Return [x, y] of the center of cell containing provided text 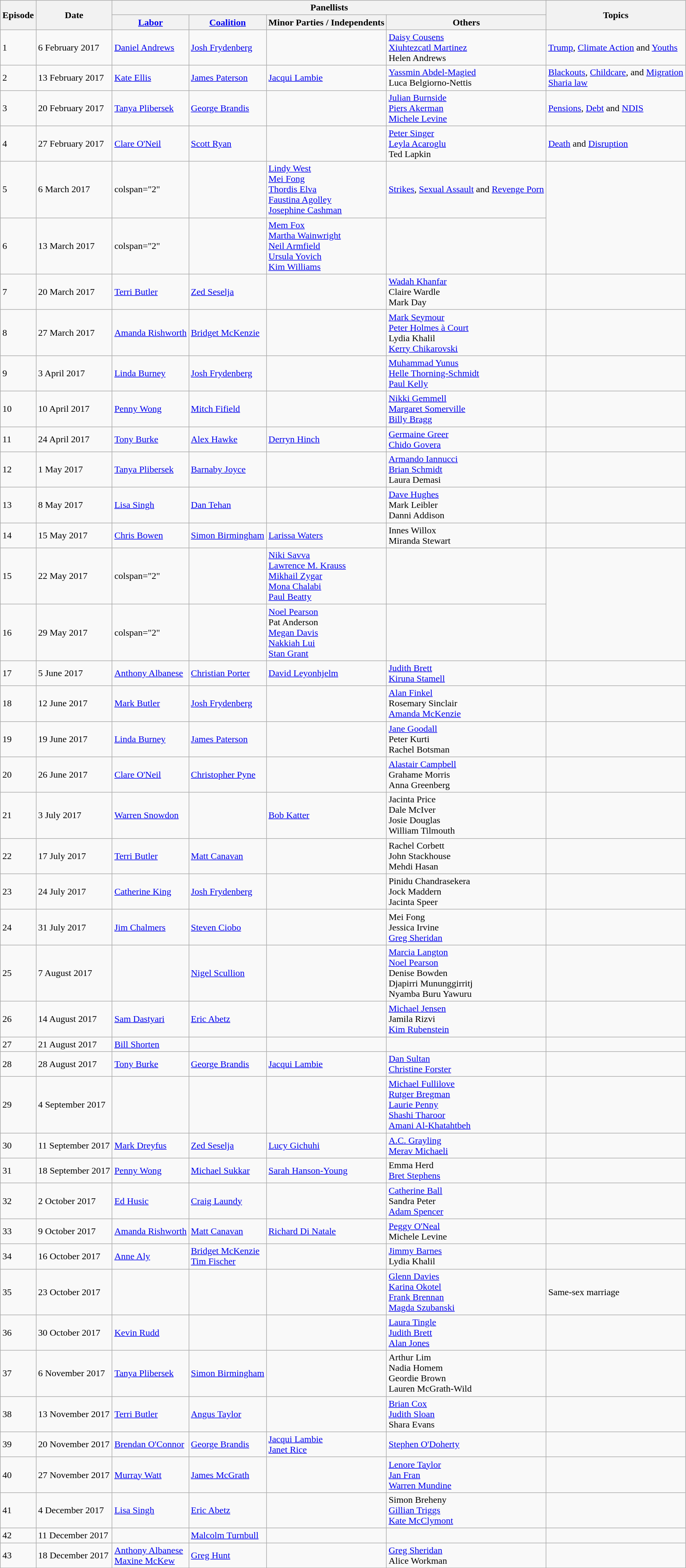
21 August 2017 [74, 1044]
14 [18, 536]
Topics [616, 15]
Derryn Hinch [326, 439]
7 [18, 292]
Bill Shorten [150, 1044]
15 May 2017 [74, 536]
Jacinta PriceDale McIverJosie DouglasWilliam Tilmouth [466, 815]
Pinidu ChandrasekeraJock MaddernJacinta Speer [466, 891]
21 [18, 815]
23 October 2017 [74, 1292]
Lindy WestMei FongThordis ElvaFaustina AgolleyJosephine Cashman [326, 189]
Arthur LimNadia HomemGeordie BrownLauren McGrath-Wild [466, 1373]
40 [18, 1475]
Others [466, 22]
1 [18, 47]
Chris Bowen [150, 536]
Scott Ryan [228, 144]
Greg SheridanAlice Workman [466, 1555]
Niki SavvaLawrence M. KraussMikhail ZygarMona ChalabiPaul Beatty [326, 576]
24 April 2017 [74, 439]
Glenn DaviesKarina OkotelFrank BrennanMagda Szubanski [466, 1292]
Peter SingerLeyla AcarogluTed Lapkin [466, 144]
Panellists [329, 8]
16 [18, 633]
11 [18, 439]
20 March 2017 [74, 292]
22 May 2017 [74, 576]
Catherine King [150, 891]
Labor [150, 22]
3 [18, 108]
Brendan O'Connor [150, 1444]
Daisy CousensXiuhtezcatl MartinezHelen Andrews [466, 47]
A.C. GraylingMerav Michaeli [466, 1145]
Same-sex marriage [616, 1292]
Simon BrehenyGillian TriggsKate McClymont [466, 1510]
Rachel CorbettJohn StackhouseMehdi Hasan [466, 856]
Ed Husic [150, 1201]
34 [18, 1257]
Jacqui LambieJanet Rice [326, 1444]
28 August 2017 [74, 1064]
Yassmin Abdel-MagiedLuca Belgiorno-Nettis [466, 78]
38 [18, 1414]
16 October 2017 [74, 1257]
3 July 2017 [74, 815]
Anthony AlbaneseMaxine McKew [150, 1555]
13 February 2017 [74, 78]
10 April 2017 [74, 409]
Germaine GreerChido Govera [466, 439]
Laura TingleJudith BrettAlan Jones [466, 1333]
37 [18, 1373]
Armando IannucciBrian SchmidtLaura Demasi [466, 470]
22 [18, 856]
Wadah KhanfarClaire WardleMark Day [466, 292]
Angus Taylor [228, 1414]
19 June 2017 [74, 739]
David Leyonhjelm [326, 673]
8 [18, 333]
Christopher Pyne [228, 775]
Lucy Gichuhi [326, 1145]
31 July 2017 [74, 927]
30 October 2017 [74, 1333]
6 February 2017 [74, 47]
Alastair CampbellGrahame MorrisAnna Greenberg [466, 775]
Dan Tehan [228, 505]
4 September 2017 [74, 1105]
Murray Watt [150, 1475]
Sarah Hanson-Young [326, 1171]
17 [18, 673]
Minor Parties / Independents [326, 22]
Mark Dreyfus [150, 1145]
4 December 2017 [74, 1510]
Dave HughesMark LeiblerDanni Addison [466, 505]
35 [18, 1292]
Steven Ciobo [228, 927]
Muhammad YunusHelle Thorning-SchmidtPaul Kelly [466, 373]
26 June 2017 [74, 775]
6 March 2017 [74, 189]
20 February 2017 [74, 108]
Trump, Climate Action and Youths [616, 47]
Greg Hunt [228, 1555]
Alex Hawke [228, 439]
1 May 2017 [74, 470]
2 October 2017 [74, 1201]
Mitch Fifield [228, 409]
Mem FoxMartha WainwrightNeil ArmfieldUrsula YovichKim Williams [326, 246]
43 [18, 1555]
Barnaby Joyce [228, 470]
Christian Porter [228, 673]
31 [18, 1171]
5 June 2017 [74, 673]
Kate Ellis [150, 78]
Bridget McKenzie [228, 333]
Mark SeymourPeter Holmes à CourtLydia KhalilKerry Chikarovski [466, 333]
Malcolm Turnbull [228, 1535]
26 [18, 1019]
24 July 2017 [74, 891]
20 November 2017 [74, 1444]
Mei FongJessica IrvineGreg Sheridan [466, 927]
Jim Chalmers [150, 927]
Death and Disruption [616, 144]
12 June 2017 [74, 704]
Anthony Albanese [150, 673]
2 [18, 78]
Michael JensenJamila RizviKim Rubenstein [466, 1019]
Lenore TaylorJan FranWarren Mundine [466, 1475]
Pensions, Debt and NDIS [616, 108]
18 [18, 704]
24 [18, 927]
Bob Katter [326, 815]
Richard Di Natale [326, 1231]
Noel PearsonPat AndersonMegan DavisNakkiah LuiStan Grant [326, 633]
Stephen O'Doherty [466, 1444]
4 [18, 144]
9 October 2017 [74, 1231]
5 [18, 189]
Strikes, Sexual Assault and Revenge Porn [466, 189]
19 [18, 739]
13 March 2017 [74, 246]
Julian BurnsidePiers AkermanMichele Levine [466, 108]
15 [18, 576]
3 April 2017 [74, 373]
James McGrath [228, 1475]
Alan FinkelRosemary SinclairAmanda McKenzie [466, 704]
32 [18, 1201]
27 March 2017 [74, 333]
6 [18, 246]
Brian CoxJudith SloanShara Evans [466, 1414]
18 December 2017 [74, 1555]
10 [18, 409]
42 [18, 1535]
Warren Snowdon [150, 815]
Marcia LangtonNoel PearsonDenise BowdenDjapirri MununggirritjNyamba Buru Yawuru [466, 973]
41 [18, 1510]
Mark Butler [150, 704]
8 May 2017 [74, 505]
Blackouts, Childcare, and MigrationSharia law [616, 78]
Larissa Waters [326, 536]
Judith BrettKiruna Stamell [466, 673]
18 September 2017 [74, 1171]
14 August 2017 [74, 1019]
Bridget McKenzieTim Fischer [228, 1257]
29 May 2017 [74, 633]
Jimmy BarnesLydia Khalil [466, 1257]
9 [18, 373]
23 [18, 891]
25 [18, 973]
12 [18, 470]
Innes WilloxMiranda Stewart [466, 536]
28 [18, 1064]
Michael FulliloveRutger BregmanLaurie PennyShashi TharoorAmani Al-Khatahtbeh [466, 1105]
36 [18, 1333]
Michael Sukkar [228, 1171]
13 [18, 505]
39 [18, 1444]
Craig Laundy [228, 1201]
Emma HerdBret Stephens [466, 1171]
6 November 2017 [74, 1373]
27 November 2017 [74, 1475]
27 February 2017 [74, 144]
29 [18, 1105]
Coalition [228, 22]
17 July 2017 [74, 856]
11 December 2017 [74, 1535]
Jane GoodallPeter KurtiRachel Botsman [466, 739]
Catherine BallSandra PeterAdam Spencer [466, 1201]
Nigel Scullion [228, 973]
20 [18, 775]
Dan SultanChristine Forster [466, 1064]
33 [18, 1231]
7 August 2017 [74, 973]
Anne Aly [150, 1257]
Kevin Rudd [150, 1333]
11 September 2017 [74, 1145]
Sam Dastyari [150, 1019]
13 November 2017 [74, 1414]
Peggy O'NealMichele Levine [466, 1231]
Nikki GemmellMargaret SomervilleBilly Bragg [466, 409]
Episode [18, 15]
Daniel Andrews [150, 47]
30 [18, 1145]
27 [18, 1044]
Date [74, 15]
